Extract the [X, Y] coordinate from the center of the cell holding the provided text.  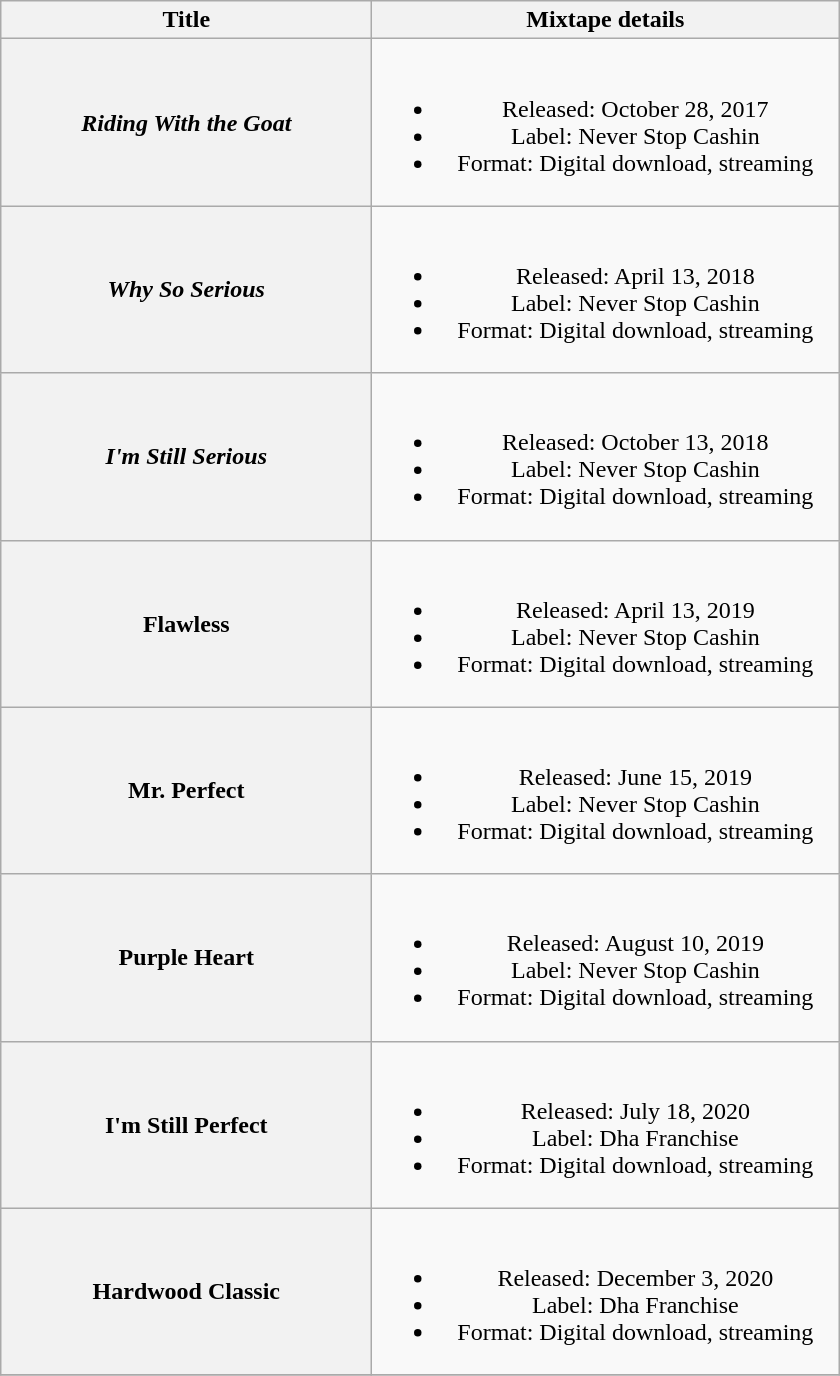
Why So Serious [186, 290]
Released: December 3, 2020Label: Dha FranchiseFormat: Digital download, streaming [606, 1292]
Purple Heart [186, 958]
Flawless [186, 624]
Riding With the Goat [186, 122]
Released: October 13, 2018Label: Never Stop CashinFormat: Digital download, streaming [606, 456]
Released: April 13, 2019Label: Never Stop CashinFormat: Digital download, streaming [606, 624]
Hardwood Classic [186, 1292]
Released: October 28, 2017Label: Never Stop CashinFormat: Digital download, streaming [606, 122]
Mixtape details [606, 20]
Released: June 15, 2019Label: Never Stop CashinFormat: Digital download, streaming [606, 790]
I'm Still Perfect [186, 1124]
Mr. Perfect [186, 790]
Released: August 10, 2019Label: Never Stop CashinFormat: Digital download, streaming [606, 958]
Released: April 13, 2018Label: Never Stop CashinFormat: Digital download, streaming [606, 290]
Released: July 18, 2020Label: Dha FranchiseFormat: Digital download, streaming [606, 1124]
Title [186, 20]
I'm Still Serious [186, 456]
